From the cell containing the given text, extract its center point as [X, Y] coordinate. 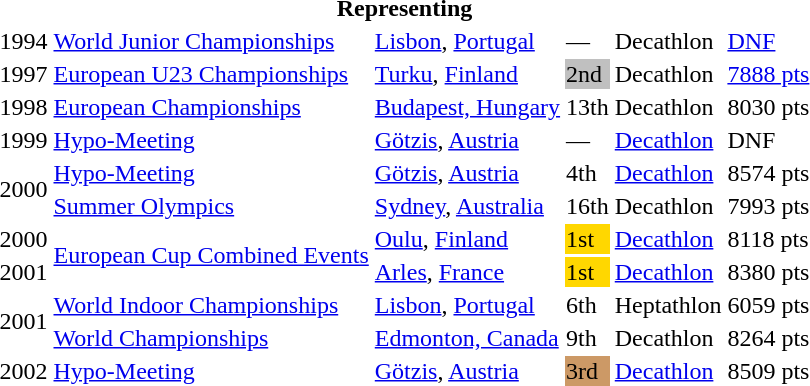
Oulu, Finland [467, 239]
World Indoor Championships [211, 305]
Summer Olympics [211, 206]
European U23 Championships [211, 74]
2nd [588, 74]
9th [588, 338]
World Junior Championships [211, 41]
6th [588, 305]
Edmonton, Canada [467, 338]
Turku, Finland [467, 74]
3rd [588, 371]
European Cup Combined Events [211, 256]
World Championships [211, 338]
Sydney, Australia [467, 206]
16th [588, 206]
13th [588, 107]
4th [588, 173]
European Championships [211, 107]
Heptathlon [668, 305]
Arles, France [467, 272]
Budapest, Hungary [467, 107]
